Capture the cell that displays the provided text and extract its [x, y] central coordinate. 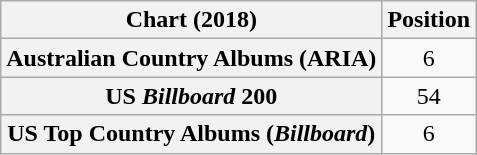
US Billboard 200 [192, 96]
54 [429, 96]
US Top Country Albums (Billboard) [192, 134]
Position [429, 20]
Chart (2018) [192, 20]
Australian Country Albums (ARIA) [192, 58]
